From the cell containing the given text, extract its center point as [x, y] coordinate. 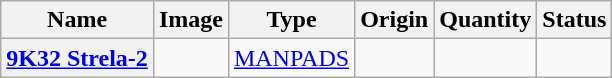
Status [574, 20]
Origin [394, 20]
Image [190, 20]
Name [78, 20]
Type [291, 20]
Quantity [486, 20]
9K32 Strela-2 [78, 58]
MANPADS [291, 58]
